Pinpoint the cell where the given text exists, returning its (x, y) midpoint coordinate. 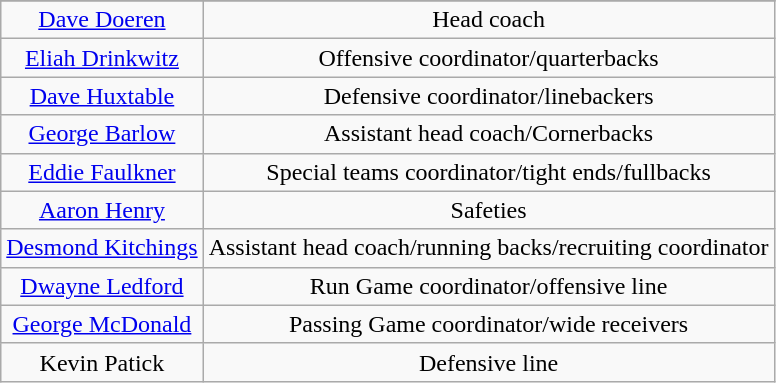
Defensive coordinator/linebackers (488, 96)
Eddie Faulkner (102, 172)
Run Game coordinator/offensive line (488, 286)
George Barlow (102, 134)
Desmond Kitchings (102, 248)
Defensive line (488, 362)
Offensive coordinator/quarterbacks (488, 58)
Head coach (488, 20)
Dave Huxtable (102, 96)
Dwayne Ledford (102, 286)
Eliah Drinkwitz (102, 58)
Aaron Henry (102, 210)
Kevin Patick (102, 362)
Assistant head coach/Cornerbacks (488, 134)
Assistant head coach/running backs/recruiting coordinator (488, 248)
Special teams coordinator/tight ends/fullbacks (488, 172)
Safeties (488, 210)
George McDonald (102, 324)
Passing Game coordinator/wide receivers (488, 324)
Dave Doeren (102, 20)
